Determine the [x, y] coordinate at the center of the cell enclosing the given text.  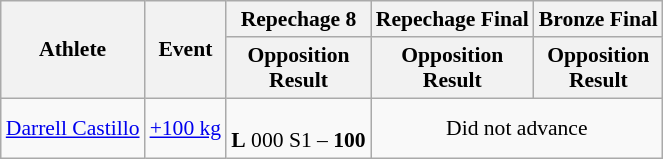
Bronze Final [598, 19]
+100 kg [186, 128]
Repechage 8 [298, 19]
Repechage Final [452, 19]
Athlete [73, 50]
Darrell Castillo [73, 128]
Did not advance [517, 128]
Event [186, 50]
L 000 S1 – 100 [298, 128]
